From the cell containing the given text, extract its center point as (X, Y) coordinate. 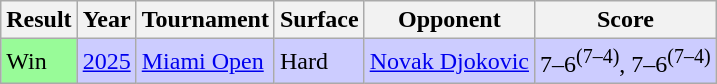
Hard (319, 62)
Surface (319, 20)
7–6(7–4), 7–6(7–4) (626, 62)
Miami Open (205, 62)
Year (106, 20)
Tournament (205, 20)
Novak Djokovic (449, 62)
2025 (106, 62)
Result (39, 20)
Opponent (449, 20)
Win (39, 62)
Score (626, 20)
